Search for the cell housing the specified text and yield its (x, y) center coordinate. 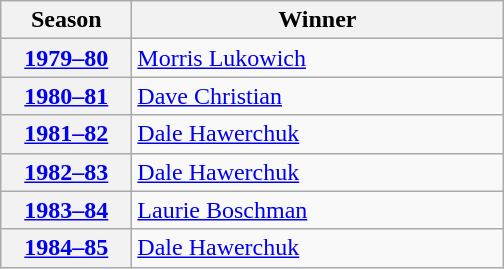
Laurie Boschman (318, 210)
1982–83 (66, 172)
1983–84 (66, 210)
Season (66, 20)
Dave Christian (318, 96)
1980–81 (66, 96)
1979–80 (66, 58)
Winner (318, 20)
Morris Lukowich (318, 58)
1981–82 (66, 134)
1984–85 (66, 248)
